Detect which cell encompasses the target text, then output its (x, y) center coordinate. 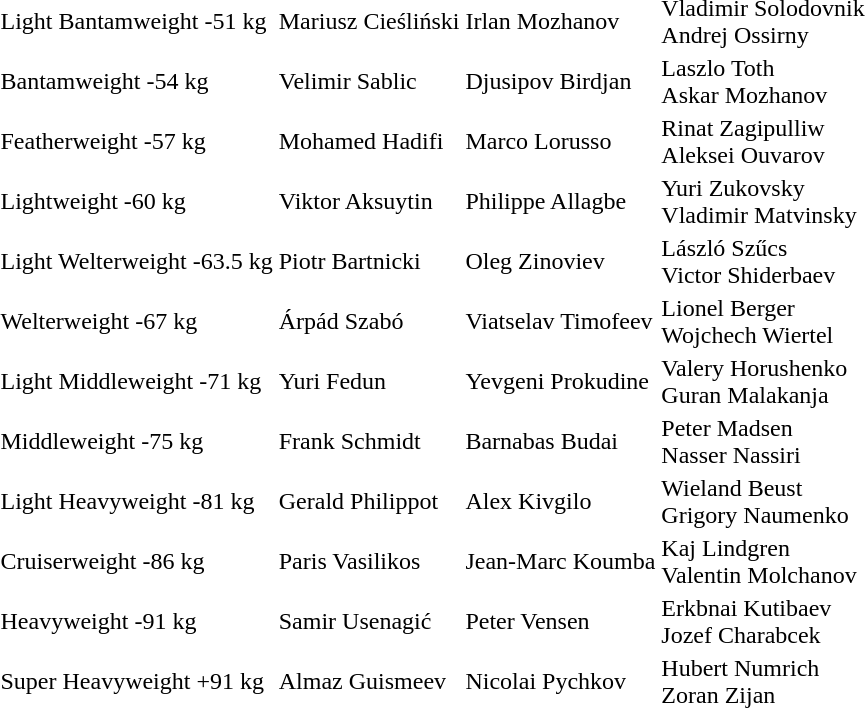
Frank Schmidt (369, 442)
Oleg Zinoviev (560, 262)
Yevgeni Prokudine (560, 382)
Djusipov Birdjan (560, 82)
Samir Usenagić (369, 622)
Alex Kivgilo (560, 502)
Gerald Philippot (369, 502)
Piotr Bartnicki (369, 262)
Philippe Allagbe (560, 202)
Árpád Szabó (369, 322)
Jean-Marc Koumba (560, 562)
Barnabas Budai (560, 442)
Peter Vensen (560, 622)
Viatselav Timofeev (560, 322)
Paris Vasilikos (369, 562)
Mohamed Hadifi (369, 142)
Viktor Aksuytin (369, 202)
Yuri Fedun (369, 382)
Velimir Sablic (369, 82)
Marco Lorusso (560, 142)
